Provide the [X, Y] coordinate of the cell's center where the given text is located.  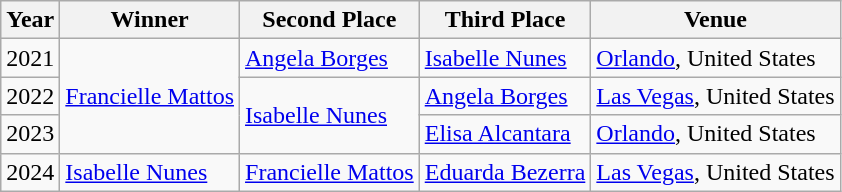
Eduarda Bezerra [505, 172]
Elisa Alcantara [505, 134]
2024 [30, 172]
Second Place [330, 20]
Year [30, 20]
2023 [30, 134]
2021 [30, 58]
Third Place [505, 20]
Venue [716, 20]
Winner [150, 20]
2022 [30, 96]
